Identify which cell holds the provided text, then report its (X, Y) central coordinate. 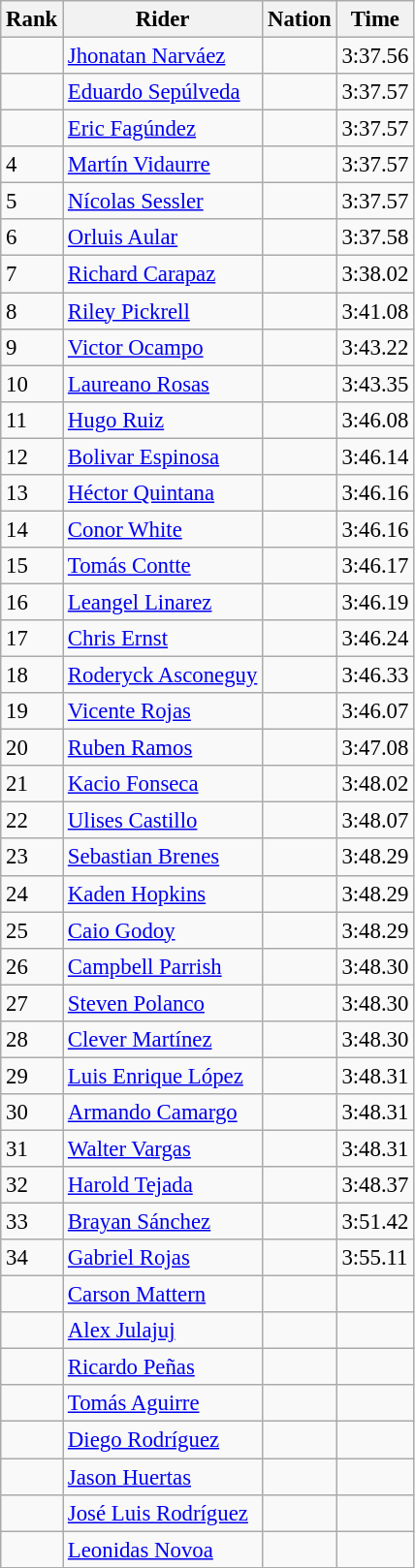
Time (375, 19)
7 (32, 274)
19 (32, 711)
Tomás Contte (163, 566)
34 (32, 1258)
30 (32, 1113)
Ulises Castillo (163, 821)
Rank (32, 19)
Nation (300, 19)
Campbell Parrish (163, 966)
Roderyck Asconeguy (163, 675)
Héctor Quintana (163, 493)
Diego Rodríguez (163, 1440)
Leonidas Novoa (163, 1550)
3:46.14 (375, 456)
3:46.33 (375, 675)
Carson Mattern (163, 1295)
Alex Julajuj (163, 1331)
Bolivar Espinosa (163, 456)
Clever Martínez (163, 1040)
32 (32, 1185)
3:46.08 (375, 420)
26 (32, 966)
15 (32, 566)
Leangel Linarez (163, 602)
Hugo Ruiz (163, 420)
Kacio Fonseca (163, 784)
3:55.11 (375, 1258)
12 (32, 456)
3:38.02 (375, 274)
25 (32, 930)
3:43.35 (375, 384)
10 (32, 384)
27 (32, 1003)
Armando Camargo (163, 1113)
Conor White (163, 529)
Steven Polanco (163, 1003)
16 (32, 602)
3:46.17 (375, 566)
33 (32, 1222)
José Luis Rodríguez (163, 1513)
Jhonatan Narváez (163, 56)
3:37.58 (375, 237)
21 (32, 784)
Laureano Rosas (163, 384)
Sebastian Brenes (163, 858)
Ricardo Peñas (163, 1367)
Nícolas Sessler (163, 202)
Martín Vidaurre (163, 165)
Riley Pickrell (163, 311)
9 (32, 347)
Tomás Aguirre (163, 1404)
Gabriel Rojas (163, 1258)
24 (32, 894)
Caio Godoy (163, 930)
5 (32, 202)
6 (32, 237)
28 (32, 1040)
11 (32, 420)
Ruben Ramos (163, 748)
Chris Ernst (163, 639)
Rider (163, 19)
3:48.02 (375, 784)
3:43.22 (375, 347)
14 (32, 529)
Luis Enrique López (163, 1076)
4 (32, 165)
18 (32, 675)
23 (32, 858)
Kaden Hopkins (163, 894)
Vicente Rojas (163, 711)
3:46.07 (375, 711)
Harold Tejada (163, 1185)
Eduardo Sepúlveda (163, 92)
3:46.19 (375, 602)
17 (32, 639)
Eric Fagúndez (163, 129)
29 (32, 1076)
3:51.42 (375, 1222)
Jason Huertas (163, 1477)
3:48.07 (375, 821)
3:47.08 (375, 748)
Richard Carapaz (163, 274)
13 (32, 493)
3:41.08 (375, 311)
3:48.37 (375, 1185)
22 (32, 821)
31 (32, 1148)
Orluis Aular (163, 237)
8 (32, 311)
Victor Ocampo (163, 347)
3:37.56 (375, 56)
Brayan Sánchez (163, 1222)
20 (32, 748)
Walter Vargas (163, 1148)
3:46.24 (375, 639)
